Search for the cell housing the specified text and yield its [X, Y] center coordinate. 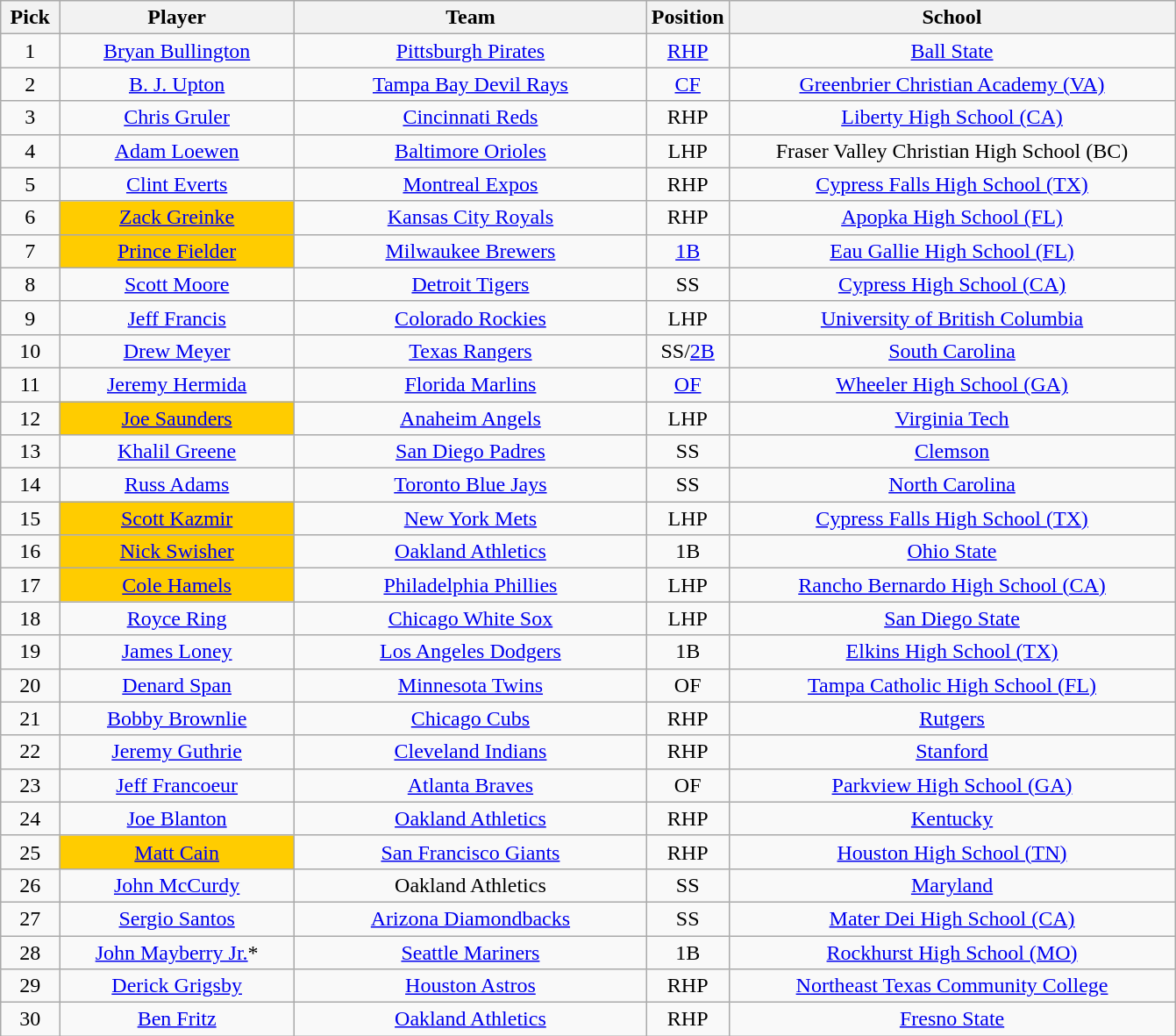
Mater Dei High School (CA) [952, 918]
12 [30, 418]
Stanford [952, 752]
Montreal Expos [471, 184]
Sergio Santos [177, 918]
Position [688, 18]
7 [30, 251]
Anaheim Angels [471, 418]
Houston Astros [471, 986]
Parkview High School (GA) [952, 785]
Derick Grigsby [177, 986]
Fresno State [952, 1019]
Cypress High School (CA) [952, 284]
15 [30, 518]
Virginia Tech [952, 418]
Chicago White Sox [471, 618]
18 [30, 618]
30 [30, 1019]
Jeremy Hermida [177, 384]
Bryan Bullington [177, 51]
South Carolina [952, 351]
Texas Rangers [471, 351]
Player [177, 18]
Drew Meyer [177, 351]
25 [30, 852]
Denard Span [177, 685]
Royce Ring [177, 618]
6 [30, 218]
Los Angeles Dodgers [471, 652]
Elkins High School (TX) [952, 652]
27 [30, 918]
James Loney [177, 652]
Zack Greinke [177, 218]
Kentucky [952, 818]
Arizona Diamondbacks [471, 918]
2 [30, 84]
Maryland [952, 885]
Atlanta Braves [471, 785]
13 [30, 452]
Tampa Catholic High School (FL) [952, 685]
Kansas City Royals [471, 218]
26 [30, 885]
San Diego State [952, 618]
Scott Kazmir [177, 518]
16 [30, 552]
19 [30, 652]
28 [30, 952]
Wheeler High School (GA) [952, 384]
Baltimore Orioles [471, 151]
Rutgers [952, 718]
CF [688, 84]
Clint Everts [177, 184]
Adam Loewen [177, 151]
Matt Cain [177, 852]
Eau Gallie High School (FL) [952, 251]
Nick Swisher [177, 552]
4 [30, 151]
22 [30, 752]
John Mayberry Jr.* [177, 952]
Apopka High School (FL) [952, 218]
Philadelphia Phillies [471, 585]
Ball State [952, 51]
10 [30, 351]
B. J. Upton [177, 84]
Tampa Bay Devil Rays [471, 84]
Houston High School (TN) [952, 852]
Chicago Cubs [471, 718]
Russ Adams [177, 485]
School [952, 18]
Colorado Rockies [471, 318]
1 [30, 51]
New York Mets [471, 518]
Cincinnati Reds [471, 118]
Cleveland Indians [471, 752]
Pick [30, 18]
Toronto Blue Jays [471, 485]
Greenbrier Christian Academy (VA) [952, 84]
Minnesota Twins [471, 685]
SS/2B [688, 351]
24 [30, 818]
Jeremy Guthrie [177, 752]
Ben Fritz [177, 1019]
5 [30, 184]
Prince Fielder [177, 251]
21 [30, 718]
9 [30, 318]
Bobby Brownlie [177, 718]
Jeff Francis [177, 318]
Khalil Greene [177, 452]
8 [30, 284]
29 [30, 986]
23 [30, 785]
Joe Blanton [177, 818]
Rockhurst High School (MO) [952, 952]
Florida Marlins [471, 384]
John McCurdy [177, 885]
Seattle Mariners [471, 952]
Joe Saunders [177, 418]
Team [471, 18]
Pittsburgh Pirates [471, 51]
Liberty High School (CA) [952, 118]
Detroit Tigers [471, 284]
14 [30, 485]
Fraser Valley Christian High School (BC) [952, 151]
Rancho Bernardo High School (CA) [952, 585]
San Francisco Giants [471, 852]
San Diego Padres [471, 452]
17 [30, 585]
Jeff Francoeur [177, 785]
North Carolina [952, 485]
3 [30, 118]
Ohio State [952, 552]
Milwaukee Brewers [471, 251]
Clemson [952, 452]
Scott Moore [177, 284]
20 [30, 685]
11 [30, 384]
Cole Hamels [177, 585]
University of British Columbia [952, 318]
Northeast Texas Community College [952, 986]
Chris Gruler [177, 118]
